Determine the (X, Y) coordinate at the center of the cell enclosing the given text.  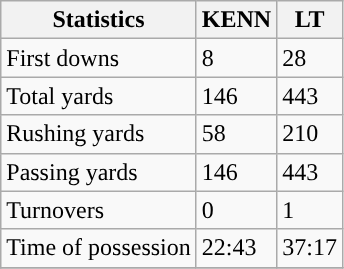
Turnovers (99, 210)
8 (236, 58)
0 (236, 210)
Time of possession (99, 248)
22:43 (236, 248)
210 (310, 134)
Rushing yards (99, 134)
First downs (99, 58)
Total yards (99, 96)
LT (310, 20)
KENN (236, 20)
Passing yards (99, 172)
58 (236, 134)
Statistics (99, 20)
37:17 (310, 248)
28 (310, 58)
1 (310, 210)
